Scan for the cell matching the given text and deliver its [x, y] coordinate at center. 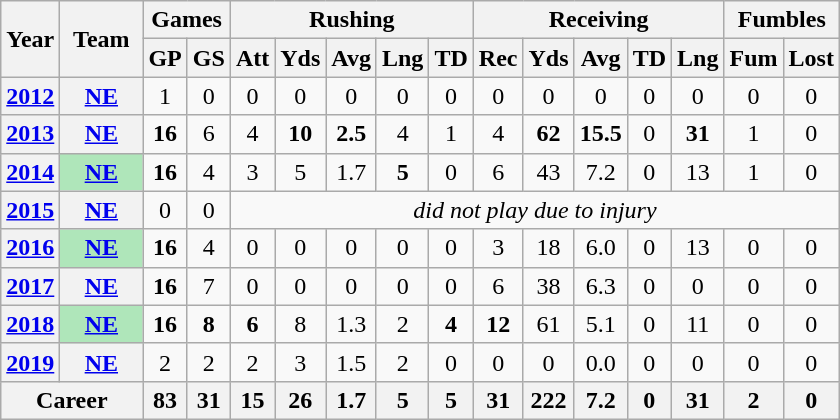
Games [186, 20]
43 [548, 172]
GP [165, 58]
Rec [498, 58]
2014 [30, 172]
15 [252, 400]
Year [30, 39]
Fumbles [782, 20]
38 [548, 286]
1.3 [352, 324]
2015 [30, 210]
Career [72, 400]
7 [208, 286]
Lost [811, 58]
2016 [30, 248]
GS [208, 58]
26 [300, 400]
62 [548, 134]
2.5 [352, 134]
12 [498, 324]
Receiving [598, 20]
11 [698, 324]
2018 [30, 324]
Fum [754, 58]
15.5 [600, 134]
6.3 [600, 286]
did not play due to injury [534, 210]
18 [548, 248]
2019 [30, 362]
1.5 [352, 362]
83 [165, 400]
6.0 [600, 248]
2012 [30, 96]
Att [252, 58]
0.0 [600, 362]
222 [548, 400]
10 [300, 134]
2017 [30, 286]
2013 [30, 134]
5.1 [600, 324]
Team [102, 39]
61 [548, 324]
Rushing [352, 20]
